Identify which cell holds the provided text, then report its (x, y) central coordinate. 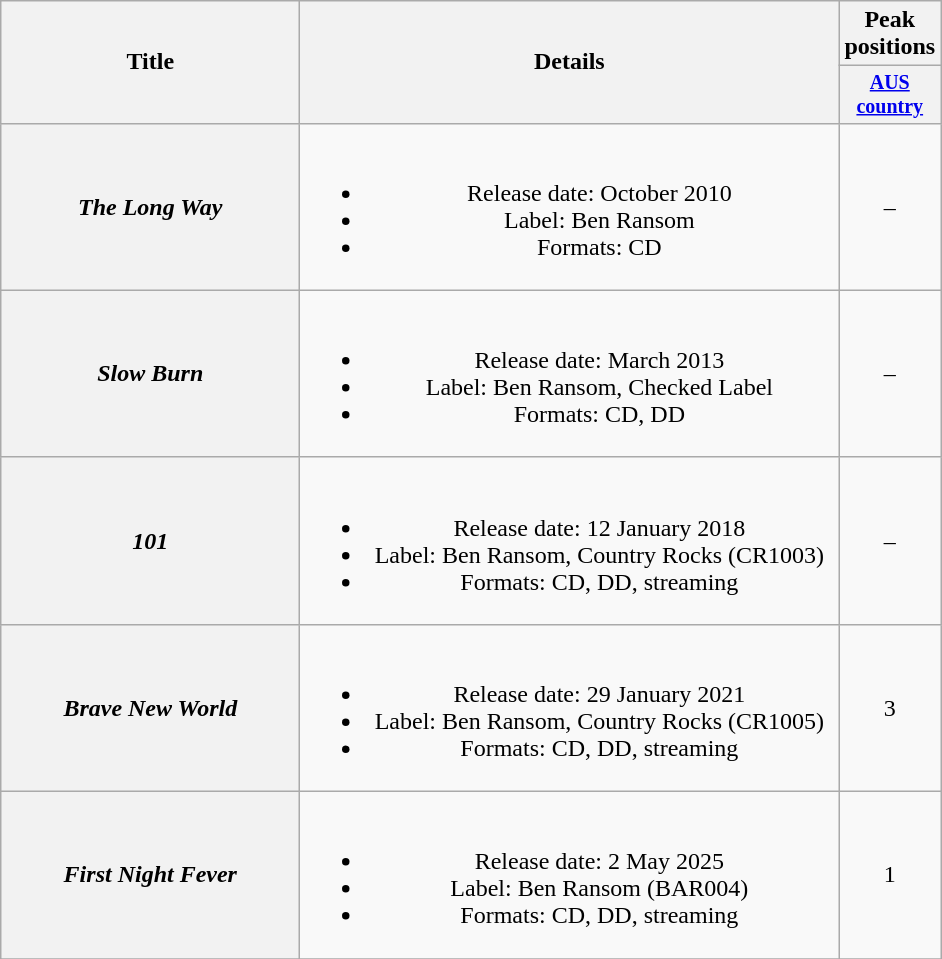
The Long Way (150, 206)
First Night Fever (150, 876)
Release date: 2 May 2025Label: Ben Ransom (BAR004)Formats: CD, DD, streaming (570, 876)
Title (150, 62)
Details (570, 62)
Release date: October 2010Label: Ben RansomFormats: CD (570, 206)
Release date: March 2013Label: Ben Ransom, Checked LabelFormats: CD, DD (570, 374)
3 (890, 708)
Release date: 12 January 2018Label: Ben Ransom, Country Rocks (CR1003)Formats: CD, DD, streaming (570, 540)
AUScountry (890, 94)
Slow Burn (150, 374)
Brave New World (150, 708)
1 (890, 876)
Peak positions (890, 34)
Release date: 29 January 2021Label: Ben Ransom, Country Rocks (CR1005)Formats: CD, DD, streaming (570, 708)
101 (150, 540)
